Identify which cell holds the provided text, then report its [x, y] central coordinate. 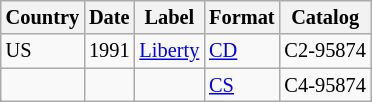
1991 [109, 51]
C2-95874 [326, 51]
Country [42, 17]
Format [242, 17]
Liberty [169, 51]
Label [169, 17]
Catalog [326, 17]
Date [109, 17]
CS [242, 85]
C4-95874 [326, 85]
US [42, 51]
CD [242, 51]
